Extract the [X, Y] coordinate from the center of the cell holding the provided text.  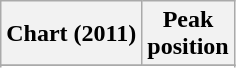
Chart (2011) [72, 34]
Peakposition [188, 34]
